Pinpoint the cell where the given text exists, returning its (x, y) midpoint coordinate. 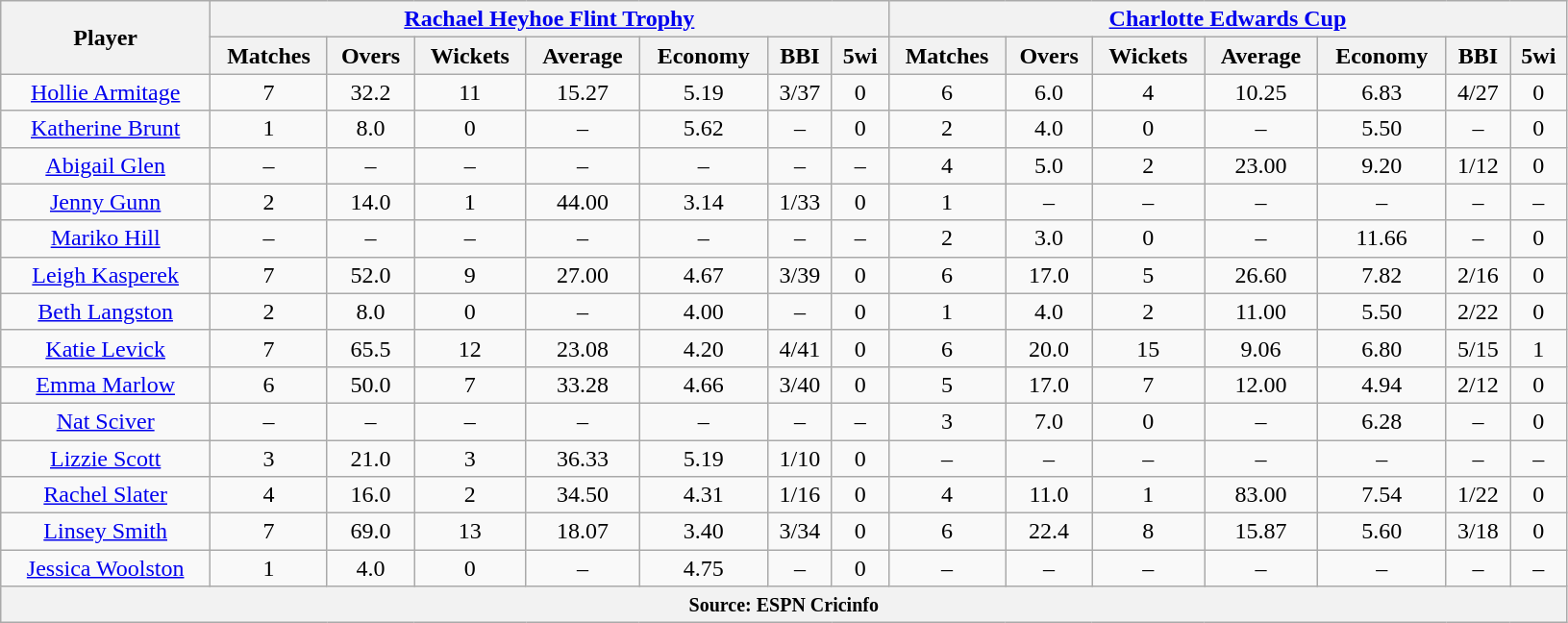
5.0 (1049, 165)
15.87 (1260, 532)
Rachel Slater (106, 495)
23.00 (1260, 165)
34.50 (583, 495)
6.80 (1381, 348)
Mariko Hill (106, 238)
3/37 (800, 92)
Katherine Brunt (106, 129)
3.40 (704, 532)
6.0 (1049, 92)
36.33 (583, 459)
Hollie Armitage (106, 92)
Leigh Kasperek (106, 275)
4/27 (1479, 92)
Jenny Gunn (106, 202)
7.82 (1381, 275)
Rachael Heyhoe Flint Trophy (550, 19)
20.0 (1049, 348)
16.0 (370, 495)
4.75 (704, 568)
1/12 (1479, 165)
11.00 (1260, 311)
22.4 (1049, 532)
3.14 (704, 202)
2/22 (1479, 311)
11.66 (1381, 238)
5/15 (1479, 348)
4.66 (704, 385)
7.54 (1381, 495)
Emma Marlow (106, 385)
83.00 (1260, 495)
4/41 (800, 348)
33.28 (583, 385)
14.0 (370, 202)
3/39 (800, 275)
Source: ESPN Cricinfo (784, 605)
23.08 (583, 348)
8 (1148, 532)
3/18 (1479, 532)
4.00 (704, 311)
4.67 (704, 275)
5.60 (1381, 532)
27.00 (583, 275)
Jessica Woolston (106, 568)
5.62 (704, 129)
10.25 (1260, 92)
Player (106, 37)
4.31 (704, 495)
9.20 (1381, 165)
12.00 (1260, 385)
2/16 (1479, 275)
1/33 (800, 202)
Lizzie Scott (106, 459)
7.0 (1049, 421)
3/34 (800, 532)
2/12 (1479, 385)
21.0 (370, 459)
4.20 (704, 348)
11 (470, 92)
12 (470, 348)
50.0 (370, 385)
11.0 (1049, 495)
6.83 (1381, 92)
69.0 (370, 532)
Nat Sciver (106, 421)
65.5 (370, 348)
Beth Langston (106, 311)
4.94 (1381, 385)
3/40 (800, 385)
1/10 (800, 459)
Abigail Glen (106, 165)
Katie Levick (106, 348)
Linsey Smith (106, 532)
6.28 (1381, 421)
52.0 (370, 275)
9.06 (1260, 348)
9 (470, 275)
44.00 (583, 202)
18.07 (583, 532)
1/16 (800, 495)
3.0 (1049, 238)
26.60 (1260, 275)
1/22 (1479, 495)
Charlotte Edwards Cup (1228, 19)
15.27 (583, 92)
15 (1148, 348)
13 (470, 532)
32.2 (370, 92)
